Output the [x, y] coordinate of the center of the cell containing the given text.  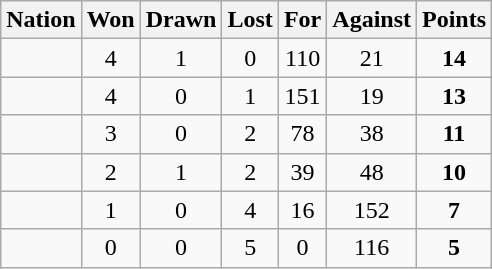
13 [454, 96]
Nation [41, 20]
7 [454, 210]
38 [372, 134]
116 [372, 248]
For [302, 20]
39 [302, 172]
19 [372, 96]
48 [372, 172]
Won [110, 20]
21 [372, 58]
3 [110, 134]
16 [302, 210]
78 [302, 134]
110 [302, 58]
151 [302, 96]
Points [454, 20]
Drawn [181, 20]
Against [372, 20]
Lost [250, 20]
11 [454, 134]
10 [454, 172]
14 [454, 58]
152 [372, 210]
